Pinpoint the cell where the given text exists, returning its [x, y] midpoint coordinate. 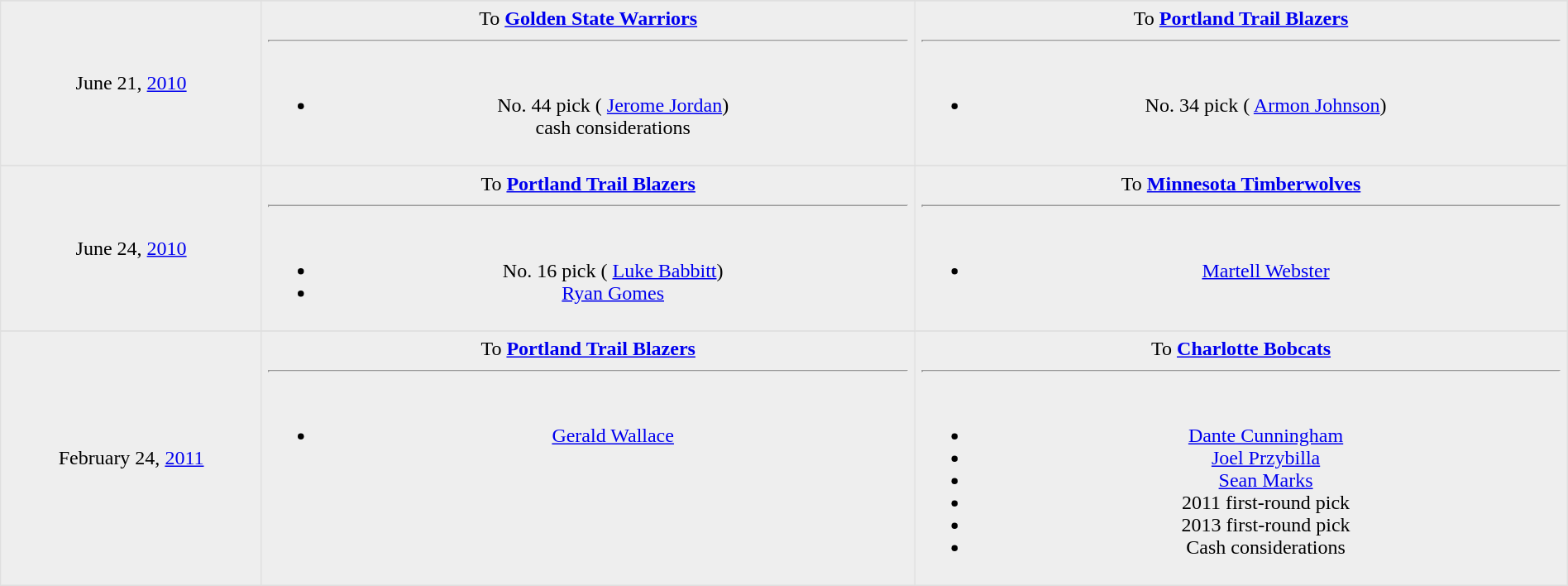
To Portland Trail BlazersNo. 16 pick ( Luke Babbitt) Ryan Gomes [587, 248]
June 24, 2010 [131, 248]
To Minnesota Timberwolves Martell Webster [1241, 248]
To Portland Trail Blazers Gerald Wallace [587, 459]
To Golden State WarriorsNo. 44 pick ( Jerome Jordan)cash considerations [587, 84]
February 24, 2011 [131, 459]
June 21, 2010 [131, 84]
To Charlotte Bobcats Dante Cunningham Joel Przybilla Sean Marks2011 first-round pick2013 first-round pickCash considerations [1241, 459]
To Portland Trail BlazersNo. 34 pick ( Armon Johnson) [1241, 84]
